Capture the cell that displays the provided text and extract its [x, y] central coordinate. 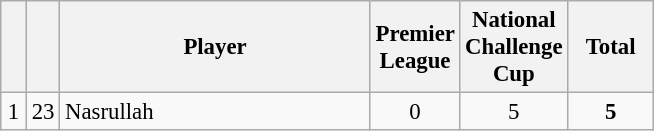
National Challenge Cup [514, 47]
Total [611, 47]
1 [14, 112]
23 [42, 112]
Player [216, 47]
Nasrullah [216, 112]
Premier League [414, 47]
0 [414, 112]
